Scan for the cell matching the given text and deliver its [x, y] coordinate at center. 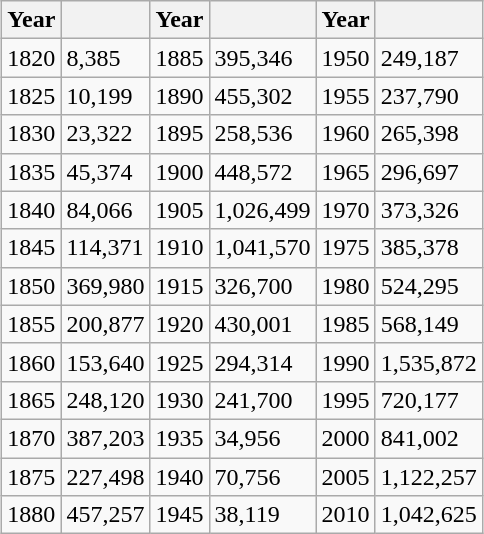
1855 [32, 324]
1935 [180, 438]
1,026,499 [262, 210]
1905 [180, 210]
227,498 [106, 477]
369,980 [106, 286]
1970 [346, 210]
1915 [180, 286]
1850 [32, 286]
38,119 [262, 515]
1845 [32, 248]
84,066 [106, 210]
1880 [32, 515]
23,322 [106, 134]
1,122,257 [428, 477]
114,371 [106, 248]
1885 [180, 58]
153,640 [106, 362]
373,326 [428, 210]
70,756 [262, 477]
1835 [32, 172]
387,203 [106, 438]
448,572 [262, 172]
248,120 [106, 400]
1965 [346, 172]
1,042,625 [428, 515]
1930 [180, 400]
568,149 [428, 324]
524,295 [428, 286]
241,700 [262, 400]
1980 [346, 286]
395,346 [262, 58]
457,257 [106, 515]
296,697 [428, 172]
1975 [346, 248]
385,378 [428, 248]
1875 [32, 477]
1920 [180, 324]
2000 [346, 438]
1895 [180, 134]
45,374 [106, 172]
1,535,872 [428, 362]
1,041,570 [262, 248]
1940 [180, 477]
2010 [346, 515]
1870 [32, 438]
455,302 [262, 96]
720,177 [428, 400]
1995 [346, 400]
200,877 [106, 324]
2005 [346, 477]
841,002 [428, 438]
1955 [346, 96]
326,700 [262, 286]
10,199 [106, 96]
1960 [346, 134]
1910 [180, 248]
1860 [32, 362]
1825 [32, 96]
1840 [32, 210]
1865 [32, 400]
294,314 [262, 362]
1985 [346, 324]
34,956 [262, 438]
8,385 [106, 58]
1820 [32, 58]
1950 [346, 58]
249,187 [428, 58]
1900 [180, 172]
1990 [346, 362]
1830 [32, 134]
258,536 [262, 134]
430,001 [262, 324]
265,398 [428, 134]
1890 [180, 96]
237,790 [428, 96]
1945 [180, 515]
1925 [180, 362]
